Extract the (x, y) coordinate from the center of the cell holding the provided text.  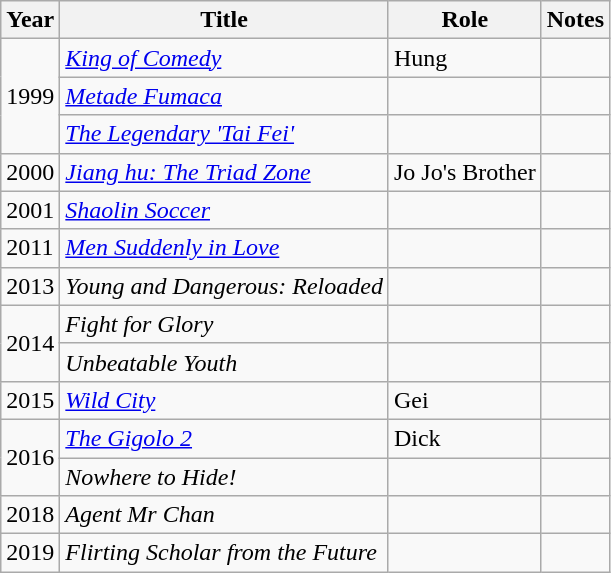
2016 (30, 457)
1999 (30, 96)
2014 (30, 343)
Wild City (224, 400)
Agent Mr Chan (224, 515)
Metade Fumaca (224, 96)
2013 (30, 286)
Men Suddenly in Love (224, 248)
Gei (464, 400)
The Gigolo 2 (224, 438)
2001 (30, 210)
Year (30, 20)
2011 (30, 248)
2018 (30, 515)
Unbeatable Youth (224, 362)
The Legendary 'Tai Fei' (224, 134)
Young and Dangerous: Reloaded (224, 286)
Nowhere to Hide! (224, 477)
2019 (30, 553)
Title (224, 20)
Jo Jo's Brother (464, 172)
2015 (30, 400)
Hung (464, 58)
Shaolin Soccer (224, 210)
King of Comedy (224, 58)
2000 (30, 172)
Role (464, 20)
Jiang hu: The Triad Zone (224, 172)
Fight for Glory (224, 324)
Dick (464, 438)
Flirting Scholar from the Future (224, 553)
Notes (575, 20)
